From the cell containing the given text, extract its center point as (X, Y) coordinate. 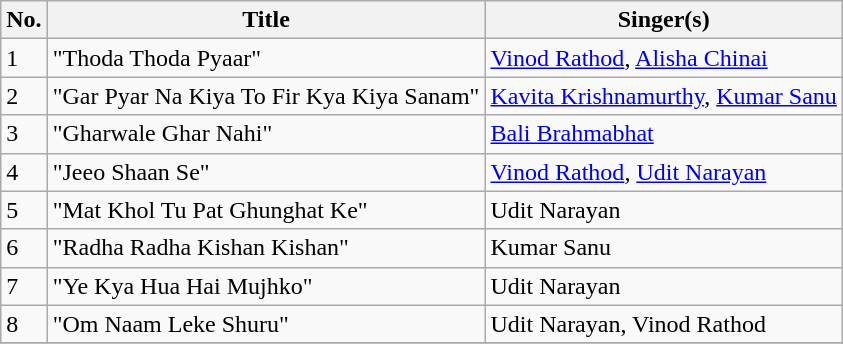
5 (24, 210)
"Thoda Thoda Pyaar" (266, 58)
Kumar Sanu (664, 248)
8 (24, 324)
Vinod Rathod, Udit Narayan (664, 172)
3 (24, 134)
"Mat Khol Tu Pat Ghunghat Ke" (266, 210)
"Jeeo Shaan Se" (266, 172)
"Gharwale Ghar Nahi" (266, 134)
Singer(s) (664, 20)
"Ye Kya Hua Hai Mujhko" (266, 286)
Title (266, 20)
1 (24, 58)
Kavita Krishnamurthy, Kumar Sanu (664, 96)
No. (24, 20)
Udit Narayan, Vinod Rathod (664, 324)
Bali Brahmabhat (664, 134)
4 (24, 172)
Vinod Rathod, Alisha Chinai (664, 58)
"Gar Pyar Na Kiya To Fir Kya Kiya Sanam" (266, 96)
2 (24, 96)
"Om Naam Leke Shuru" (266, 324)
7 (24, 286)
"Radha Radha Kishan Kishan" (266, 248)
6 (24, 248)
